Extract the (x, y) coordinate from the center of the cell holding the provided text.  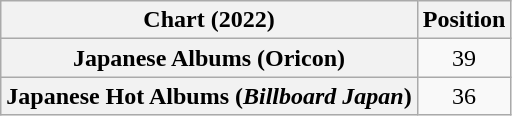
39 (464, 58)
Position (464, 20)
Japanese Hot Albums (Billboard Japan) (209, 96)
36 (464, 96)
Japanese Albums (Oricon) (209, 58)
Chart (2022) (209, 20)
